Extract the [x, y] coordinate from the center of the cell holding the provided text.  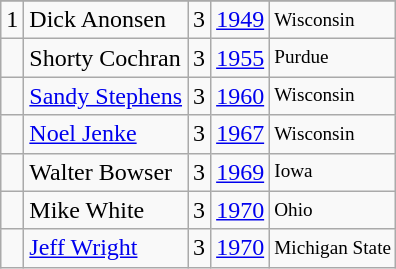
1960 [240, 96]
Shorty Cochran [106, 58]
Iowa [333, 172]
Jeff Wright [106, 248]
Purdue [333, 58]
Sandy Stephens [106, 96]
1955 [240, 58]
Noel Jenke [106, 134]
1969 [240, 172]
1 [12, 20]
Dick Anonsen [106, 20]
Walter Bowser [106, 172]
Mike White [106, 210]
1967 [240, 134]
Ohio [333, 210]
1949 [240, 20]
Michigan State [333, 248]
